Output the [X, Y] coordinate of the center of the cell containing the given text.  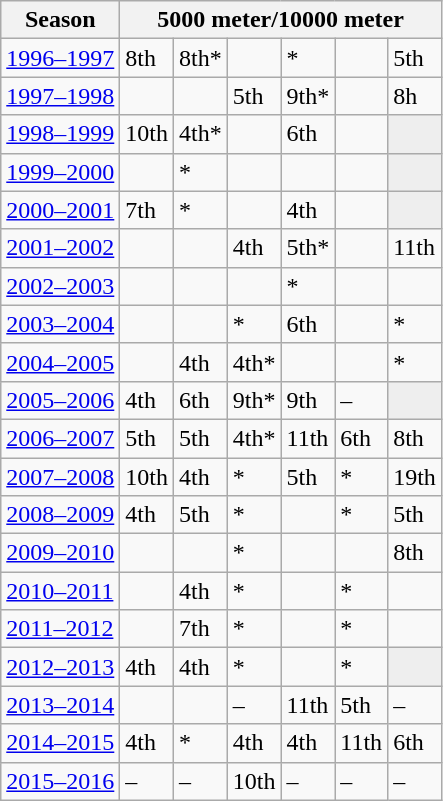
2009–2010 [60, 553]
5000 meter/10000 meter [281, 20]
2013–2014 [60, 705]
2005–2006 [60, 400]
Season [60, 20]
2006–2007 [60, 438]
2012–2013 [60, 667]
2014–2015 [60, 743]
2008–2009 [60, 515]
2004–2005 [60, 362]
2002–2003 [60, 286]
1996–1997 [60, 58]
2001–2002 [60, 248]
19th [415, 477]
2011–2012 [60, 629]
5th* [308, 248]
8th* [201, 58]
8h [415, 96]
2003–2004 [60, 324]
9th [308, 400]
1997–1998 [60, 96]
2007–2008 [60, 477]
1999–2000 [60, 172]
2015–2016 [60, 781]
2010–2011 [60, 591]
1998–1999 [60, 134]
2000–2001 [60, 210]
